Extract the (x, y) coordinate from the center of the cell holding the provided text.  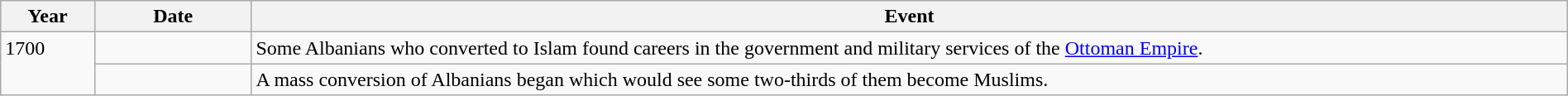
Date (172, 17)
Event (910, 17)
Some Albanians who converted to Islam found careers in the government and military services of the Ottoman Empire. (910, 48)
A mass conversion of Albanians began which would see some two-thirds of them become Muslims. (910, 79)
Year (48, 17)
1700 (48, 64)
